Detect which cell encompasses the target text, then output its [X, Y] center coordinate. 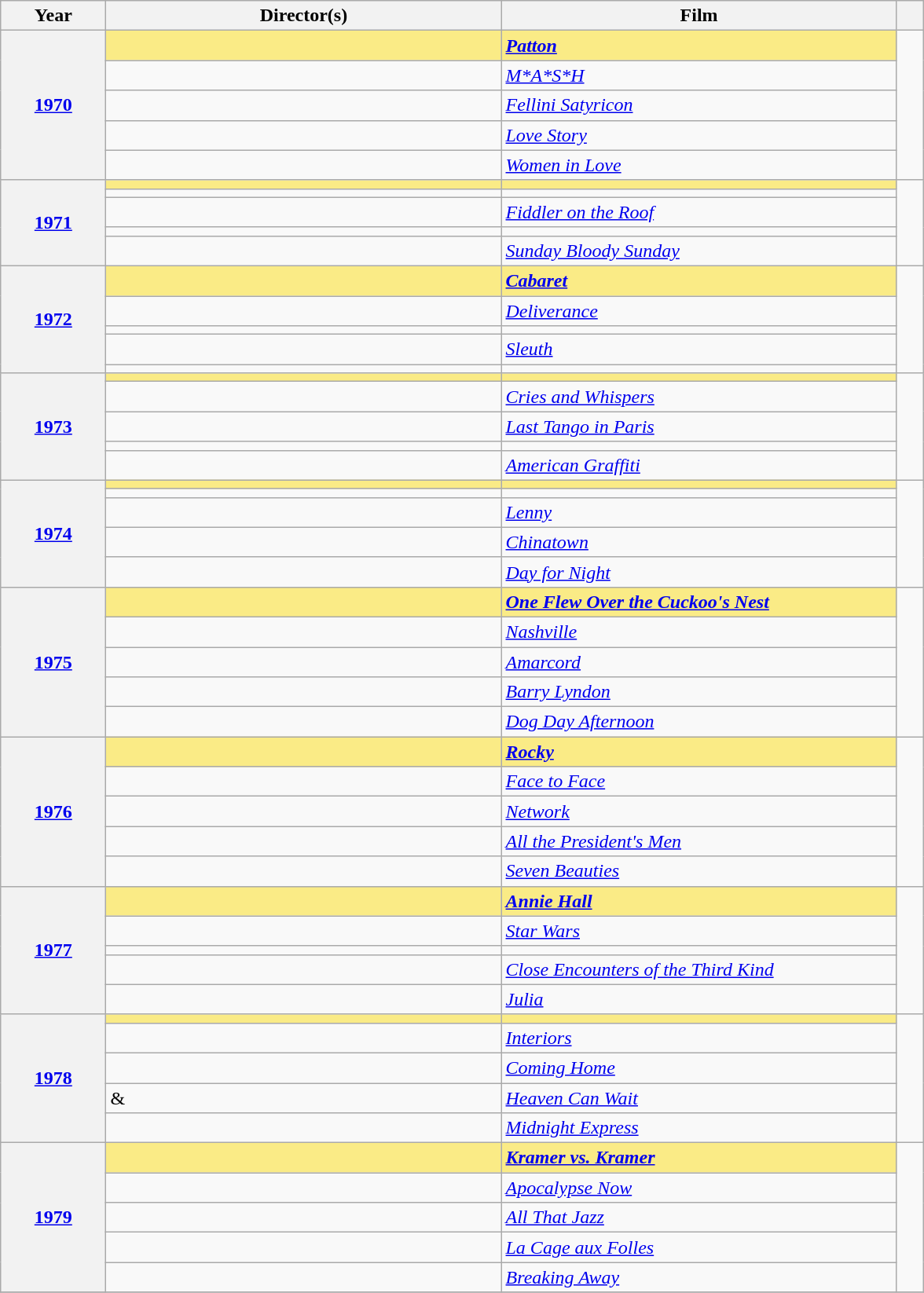
Coming Home [699, 1068]
Chinatown [699, 542]
1974 [53, 533]
Last Tango in Paris [699, 427]
1975 [53, 661]
Sleuth [699, 350]
One Flew Over the Cuckoo's Nest [699, 602]
1977 [53, 951]
Star Wars [699, 931]
Rocky [699, 752]
Love Story [699, 135]
Kramer vs. Kramer [699, 1158]
1972 [53, 319]
1973 [53, 427]
Amarcord [699, 662]
Patton [699, 46]
Apocalypse Now [699, 1188]
Lenny [699, 512]
Fiddler on the Roof [699, 212]
Barry Lyndon [699, 692]
Breaking Away [699, 1277]
1979 [53, 1218]
Film [699, 16]
Day for Night [699, 572]
Midnight Express [699, 1128]
American Graffiti [699, 465]
All That Jazz [699, 1218]
Cries and Whispers [699, 397]
Julia [699, 999]
Annie Hall [699, 901]
1971 [53, 223]
Director(s) [303, 16]
Seven Beauties [699, 871]
Nashville [699, 632]
Deliverance [699, 310]
1976 [53, 811]
Interiors [699, 1038]
Heaven Can Wait [699, 1097]
Fellini Satyricon [699, 105]
1978 [53, 1078]
& [303, 1097]
Network [699, 811]
Dog Day Afternoon [699, 722]
1970 [53, 105]
Cabaret [699, 280]
Close Encounters of the Third Kind [699, 969]
Year [53, 16]
All the President's Men [699, 841]
La Cage aux Folles [699, 1247]
Face to Face [699, 782]
Women in Love [699, 165]
Sunday Bloody Sunday [699, 251]
M*A*S*H [699, 75]
